Provide the (x, y) coordinate of the cell's center where the given text is located.  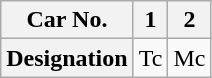
2 (190, 20)
1 (150, 20)
Designation (67, 58)
Mc (190, 58)
Car No. (67, 20)
Tc (150, 58)
